Identify which cell holds the provided text, then report its [x, y] central coordinate. 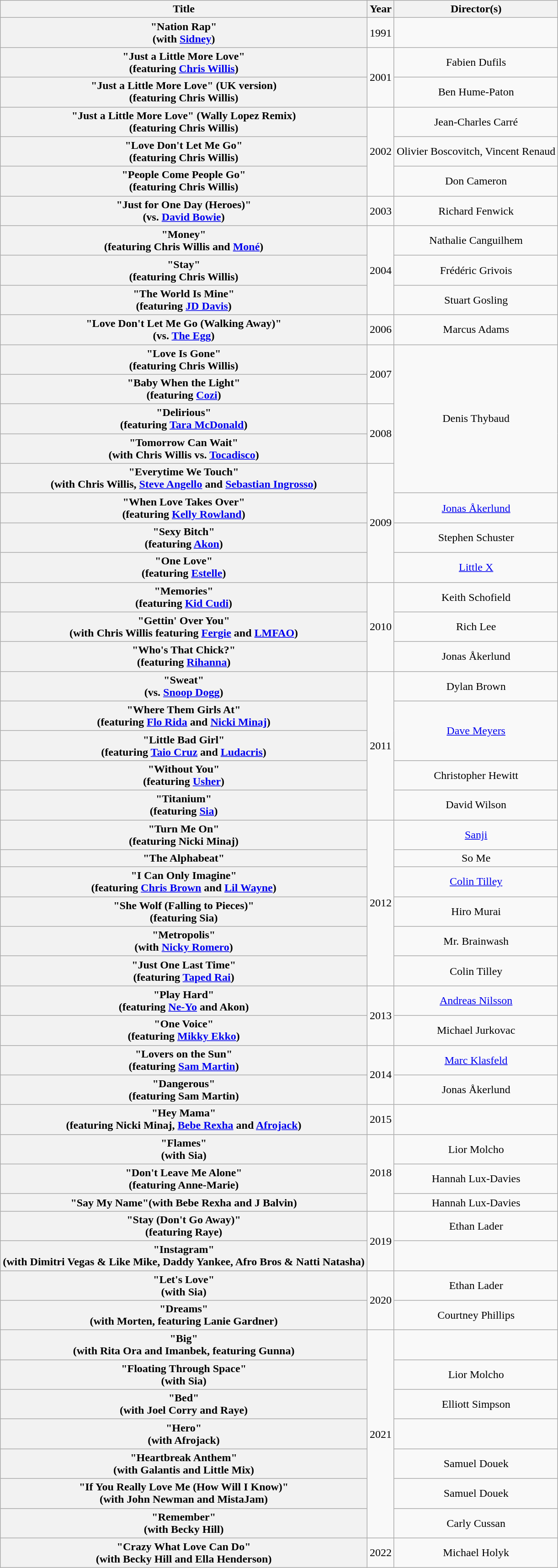
"Crazy What Love Can Do" (with Becky Hill and Ella Henderson) [184, 1552]
Michael Jurkovac [476, 1030]
2013 [380, 1016]
2003 [380, 211]
Stuart Gosling [476, 300]
"Baby When the Light" (featuring Cozi) [184, 389]
"Without You" (featuring Usher) [184, 775]
Mr. Brainwash [476, 942]
2020 [380, 1300]
"The Alphabeat" [184, 858]
Don Cameron [476, 181]
"Just for One Day (Heroes)" (vs. David Bowie) [184, 211]
"Big" (with Rita Ora and Imanbek, featuring Gunna) [184, 1345]
"Instagram" (with Dimitri Vegas & Like Mike, Daddy Yankee, Afro Bros & Natti Natasha) [184, 1256]
Andreas Nilsson [476, 1001]
"Don't Leave Me Alone" (featuring Anne-Marie) [184, 1179]
"Play Hard" (featuring Ne-Yo and Akon) [184, 1001]
"Just a Little More Love" (featuring Chris Willis) [184, 62]
So Me [476, 858]
Olivier Boscovitch, Vincent Renaud [476, 152]
Courtney Phillips [476, 1315]
"Memories" (featuring Kid Cudi) [184, 597]
Elliott Simpson [476, 1405]
"Money" (featuring Chris Willis and Moné) [184, 240]
"Stay" (featuring Chris Willis) [184, 270]
"Hero"(with Afrojack) [184, 1434]
Frédéric Grivois [476, 270]
"Delirious" (featuring Tara McDonald) [184, 419]
"Sweat" (vs. Snoop Dogg) [184, 686]
Richard Fenwick [476, 211]
"One Love" (featuring Estelle) [184, 567]
Hiro Murai [476, 911]
"She Wolf (Falling to Pieces)" (featuring Sia) [184, 911]
"Little Bad Girl" (featuring Taio Cruz and Ludacris) [184, 745]
2012 [380, 903]
Director(s) [476, 9]
2002 [380, 152]
Little X [476, 567]
Marcus Adams [476, 330]
"I Can Only Imagine" (featuring Chris Brown and Lil Wayne) [184, 882]
"Nation Rap" (with Sidney) [184, 33]
2018 [380, 1173]
1991 [380, 33]
Marc Klasfeld [476, 1060]
Sanji [476, 835]
"People Come People Go" (featuring Chris Willis) [184, 181]
"Dangerous" (featuring Sam Martin) [184, 1089]
Christopher Hewitt [476, 775]
"Stay (Don't Go Away)" (featuring Raye) [184, 1226]
"Just a Little More Love" (Wally Lopez Remix) (featuring Chris Willis) [184, 121]
Ben Hume-Paton [476, 92]
Stephen Schuster [476, 538]
"Metropolis" (with Nicky Romero) [184, 942]
Dave Meyers [476, 731]
David Wilson [476, 805]
"Lovers on the Sun" (featuring Sam Martin) [184, 1060]
"Titanium" (featuring Sia) [184, 805]
"Who's That Chick?" (featuring Rihanna) [184, 657]
Dylan Brown [476, 686]
2001 [380, 77]
"Where Them Girls At" (featuring Flo Rida and Nicki Minaj) [184, 716]
Rich Lee [476, 626]
2004 [380, 270]
Nathalie Canguilhem [476, 240]
"Turn Me On" (featuring Nicki Minaj) [184, 835]
"Bed"(with Joel Corry and Raye) [184, 1405]
"Everytime We Touch" (with Chris Willis, Steve Angello and Sebastian Ingrosso) [184, 479]
2008 [380, 434]
"Hey Mama" (featuring Nicki Minaj, Bebe Rexha and Afrojack) [184, 1120]
2021 [380, 1434]
"Floating Through Space" (with Sia) [184, 1374]
"Say My Name"(with Bebe Rexha and J Balvin) [184, 1202]
"Love Don't Let Me Go" (featuring Chris Willis) [184, 152]
"Remember"(with Becky Hill) [184, 1523]
Carly Cussan [476, 1523]
"Let's Love" (with Sia) [184, 1285]
Jean-Charles Carré [476, 121]
Year [380, 9]
"Just One Last Time" (featuring Taped Rai) [184, 971]
2015 [380, 1120]
"Dreams" (with Morten, featuring Lanie Gardner) [184, 1315]
"Tomorrow Can Wait" (with Chris Willis vs. Tocadisco) [184, 448]
"Gettin' Over You" (with Chris Willis featuring Fergie and LMFAO) [184, 626]
"When Love Takes Over" (featuring Kelly Rowland) [184, 508]
Keith Schofield [476, 597]
2022 [380, 1552]
"Love Don't Let Me Go (Walking Away)" (vs. The Egg) [184, 330]
Michael Holyk [476, 1552]
2007 [380, 374]
"The World Is Mine" (featuring JD Davis) [184, 300]
"One Voice" (featuring Mikky Ekko) [184, 1030]
2019 [380, 1241]
Fabien Dufils [476, 62]
2014 [380, 1075]
Denis Thybaud [476, 418]
2011 [380, 745]
"Heartbreak Anthem"(with Galantis and Little Mix) [184, 1464]
"If You Really Love Me (How Will I Know)"(with John Newman and MistaJam) [184, 1493]
"Love Is Gone" (featuring Chris Willis) [184, 359]
"Just a Little More Love" (UK version) (featuring Chris Willis) [184, 92]
Title [184, 9]
2006 [380, 330]
"Sexy Bitch" (featuring Akon) [184, 538]
2010 [380, 626]
"Flames" (with Sia) [184, 1149]
2009 [380, 523]
